Capture the cell that displays the provided text and extract its (X, Y) central coordinate. 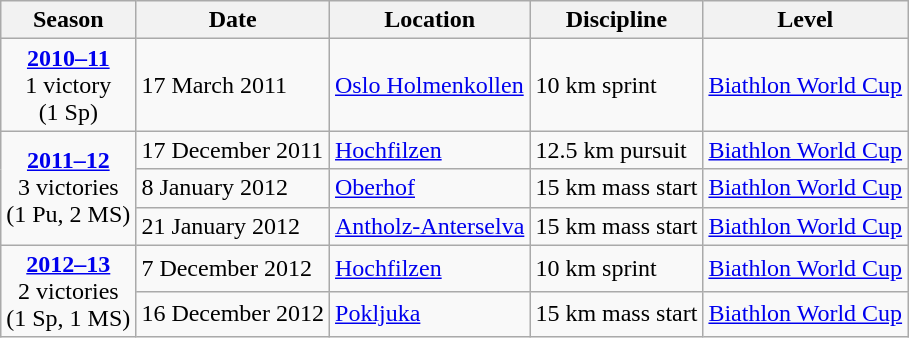
Level (806, 20)
Oberhof (430, 188)
Location (430, 20)
Discipline (616, 20)
21 January 2012 (233, 226)
2012–13 2 victories (1 Sp, 1 MS) (68, 291)
Antholz-Anterselva (430, 226)
8 January 2012 (233, 188)
2010–11 1 victory (1 Sp) (68, 85)
17 December 2011 (233, 150)
12.5 km pursuit (616, 150)
17 March 2011 (233, 85)
2011–12 3 victories (1 Pu, 2 MS) (68, 188)
Pokljuka (430, 314)
Date (233, 20)
7 December 2012 (233, 268)
16 December 2012 (233, 314)
Season (68, 20)
Oslo Holmenkollen (430, 85)
